Return (x, y) of the center of cell containing provided text 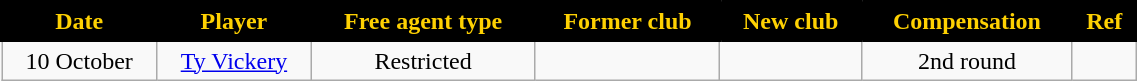
10 October (80, 60)
Free agent type (423, 22)
Restricted (423, 60)
Date (80, 22)
2nd round (968, 60)
Former club (628, 22)
Ty Vickery (234, 60)
Ref (1104, 22)
Player (234, 22)
New club (791, 22)
Compensation (968, 22)
